Provide the [x, y] coordinate of the cell's center where the given text is located.  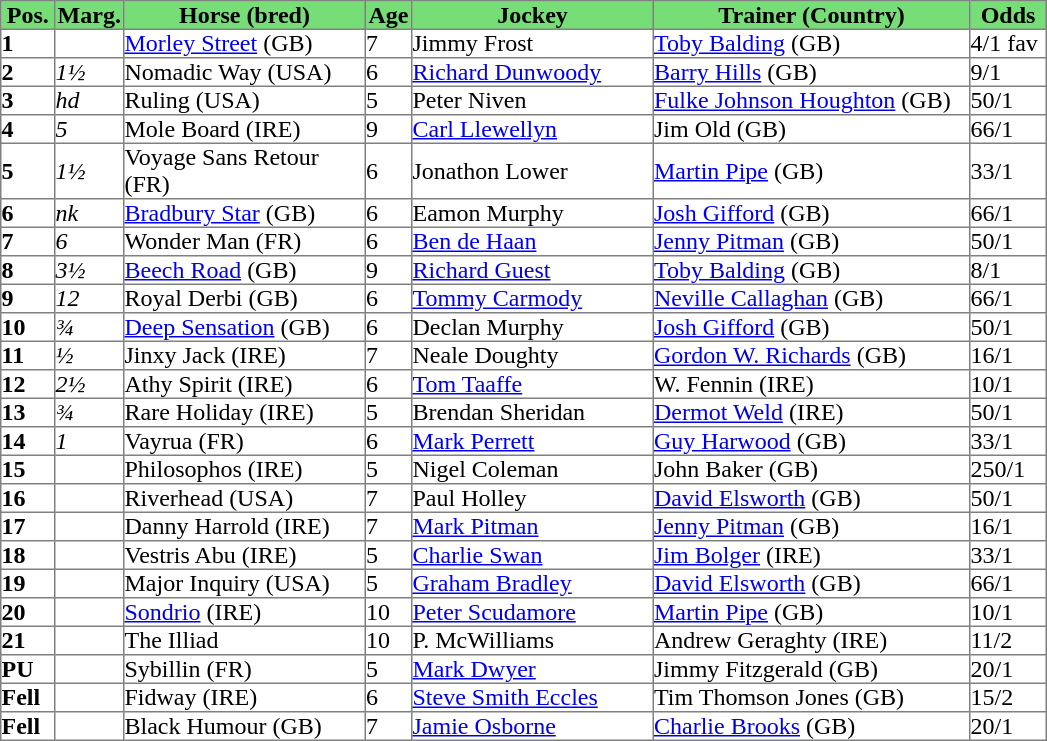
Sybillin (FR) [245, 669]
Sondrio (IRE) [245, 612]
2½ [90, 384]
9/1 [1008, 72]
Beech Road (GB) [245, 270]
17 [28, 526]
16 [28, 498]
19 [28, 583]
Marg. [90, 15]
Peter Scudamore [533, 612]
4 [28, 129]
8/1 [1008, 270]
Jim Old (GB) [811, 129]
8 [28, 270]
15 [28, 469]
W. Fennin (IRE) [811, 384]
11/2 [1008, 640]
11 [28, 355]
Fulke Johnson Houghton (GB) [811, 100]
21 [28, 640]
½ [90, 355]
Graham Bradley [533, 583]
Royal Derbi (GB) [245, 298]
250/1 [1008, 469]
Charlie Swan [533, 555]
Declan Murphy [533, 327]
Paul Holley [533, 498]
Trainer (Country) [811, 15]
Peter Niven [533, 100]
Guy Harwood (GB) [811, 441]
Bradbury Star (GB) [245, 213]
Philosophos (IRE) [245, 469]
Morley Street (GB) [245, 43]
Jimmy Frost [533, 43]
Athy Spirit (IRE) [245, 384]
Voyage Sans Retour (FR) [245, 171]
Ruling (USA) [245, 100]
Dermot Weld (IRE) [811, 412]
Charlie Brooks (GB) [811, 726]
Riverhead (USA) [245, 498]
4/1 fav [1008, 43]
Richard Guest [533, 270]
Tommy Carmody [533, 298]
Black Humour (GB) [245, 726]
Mole Board (IRE) [245, 129]
13 [28, 412]
Vayrua (FR) [245, 441]
Nomadic Way (USA) [245, 72]
PU [28, 669]
Jonathon Lower [533, 171]
Odds [1008, 15]
Carl Llewellyn [533, 129]
Wonder Man (FR) [245, 241]
Jamie Osborne [533, 726]
Vestris Abu (IRE) [245, 555]
2 [28, 72]
Tim Thomson Jones (GB) [811, 697]
Nigel Coleman [533, 469]
15/2 [1008, 697]
Andrew Geraghty (IRE) [811, 640]
John Baker (GB) [811, 469]
Mark Dwyer [533, 669]
Danny Harrold (IRE) [245, 526]
Gordon W. Richards (GB) [811, 355]
Rare Holiday (IRE) [245, 412]
P. McWilliams [533, 640]
hd [90, 100]
nk [90, 213]
Major Inquiry (USA) [245, 583]
Deep Sensation (GB) [245, 327]
Mark Pitman [533, 526]
Eamon Murphy [533, 213]
20 [28, 612]
Neville Callaghan (GB) [811, 298]
Steve Smith Eccles [533, 697]
Age [388, 15]
3 [28, 100]
The Illiad [245, 640]
Jockey [533, 15]
Pos. [28, 15]
Horse (bred) [245, 15]
3½ [90, 270]
Mark Perrett [533, 441]
Tom Taaffe [533, 384]
Brendan Sheridan [533, 412]
Barry Hills (GB) [811, 72]
Jim Bolger (IRE) [811, 555]
Ben de Haan [533, 241]
Jinxy Jack (IRE) [245, 355]
Neale Doughty [533, 355]
Fidway (IRE) [245, 697]
Richard Dunwoody [533, 72]
Jimmy Fitzgerald (GB) [811, 669]
14 [28, 441]
18 [28, 555]
